Extract the (X, Y) coordinate from the center of the cell holding the provided text.  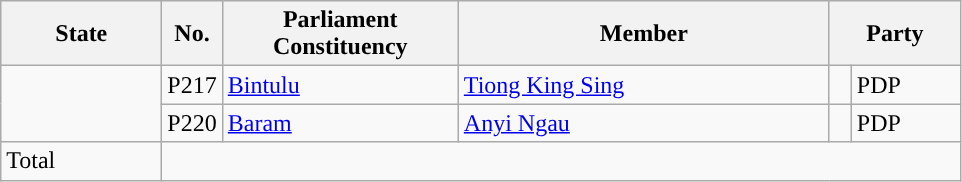
Total (82, 161)
Parliament Constituency (340, 34)
Member (644, 34)
P217 (192, 85)
State (82, 34)
Bintulu (340, 85)
Tiong King Sing (644, 85)
P220 (192, 123)
Anyi Ngau (644, 123)
Baram (340, 123)
Party (894, 34)
No. (192, 34)
